Search for the cell housing the specified text and yield its [X, Y] center coordinate. 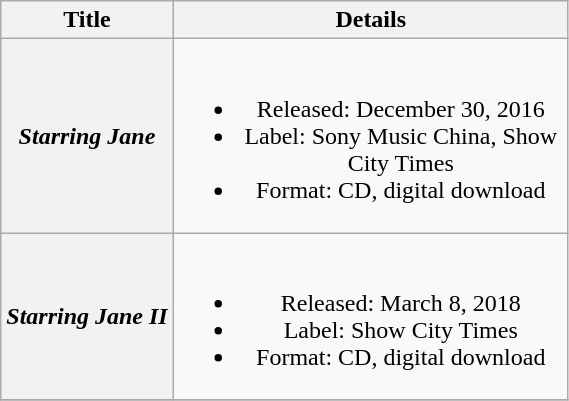
Details [370, 20]
Starring Jane [87, 136]
Starring Jane II [87, 316]
Released: March 8, 2018Label: Show City TimesFormat: CD, digital download [370, 316]
Released: December 30, 2016Label: Sony Music China, Show City TimesFormat: CD, digital download [370, 136]
Title [87, 20]
